Extract the (X, Y) coordinate from the center of the cell holding the provided text.  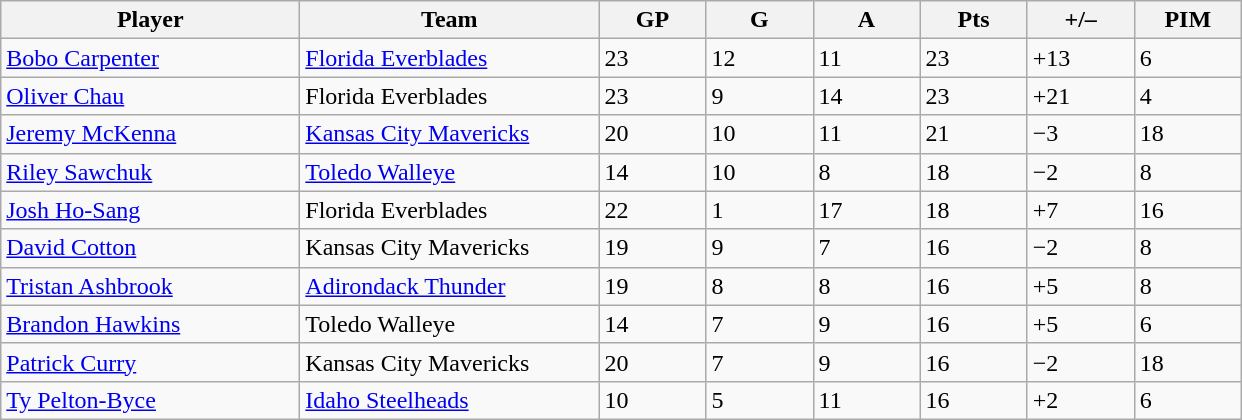
Pts (974, 20)
PIM (1188, 20)
Josh Ho-Sang (150, 210)
Bobo Carpenter (150, 58)
A (866, 20)
Adirondack Thunder (450, 286)
−3 (1080, 134)
Tristan Ashbrook (150, 286)
Patrick Curry (150, 362)
Idaho Steelheads (450, 400)
+21 (1080, 96)
+/– (1080, 20)
+7 (1080, 210)
David Cotton (150, 248)
21 (974, 134)
GP (652, 20)
G (760, 20)
17 (866, 210)
Jeremy McKenna (150, 134)
1 (760, 210)
Riley Sawchuk (150, 172)
12 (760, 58)
22 (652, 210)
Player (150, 20)
5 (760, 400)
Team (450, 20)
Oliver Chau (150, 96)
+2 (1080, 400)
+13 (1080, 58)
Brandon Hawkins (150, 324)
4 (1188, 96)
Ty Pelton-Byce (150, 400)
